Scan for the cell matching the given text and deliver its (x, y) coordinate at center. 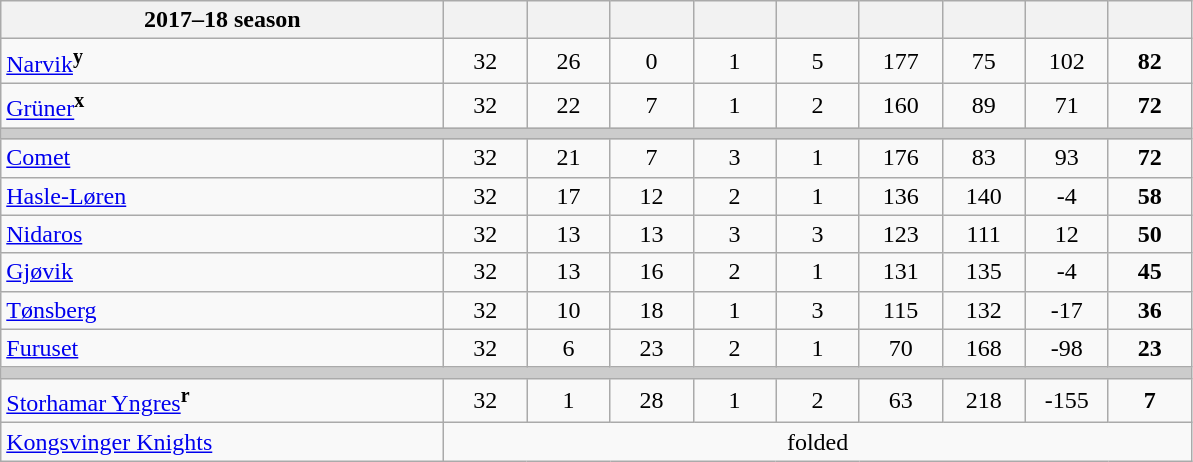
140 (984, 196)
70 (900, 348)
168 (984, 348)
71 (1066, 106)
132 (984, 310)
75 (984, 62)
93 (1066, 158)
176 (900, 158)
-98 (1066, 348)
18 (652, 310)
123 (900, 234)
Furuset (222, 348)
136 (900, 196)
89 (984, 106)
102 (1066, 62)
Kongsvinger Knights (222, 442)
folded (818, 442)
Gjøvik (222, 272)
177 (900, 62)
5 (818, 62)
50 (1150, 234)
218 (984, 400)
6 (568, 348)
16 (652, 272)
Narviky (222, 62)
10 (568, 310)
21 (568, 158)
36 (1150, 310)
Grünerx (222, 106)
82 (1150, 62)
22 (568, 106)
135 (984, 272)
26 (568, 62)
-155 (1066, 400)
17 (568, 196)
Storhamar Yngresr (222, 400)
0 (652, 62)
83 (984, 158)
Nidaros (222, 234)
2017–18 season (222, 20)
160 (900, 106)
Comet (222, 158)
45 (1150, 272)
131 (900, 272)
63 (900, 400)
28 (652, 400)
-17 (1066, 310)
Hasle-Løren (222, 196)
111 (984, 234)
Tønsberg (222, 310)
58 (1150, 196)
115 (900, 310)
